From the cell containing the given text, extract its center point as [X, Y] coordinate. 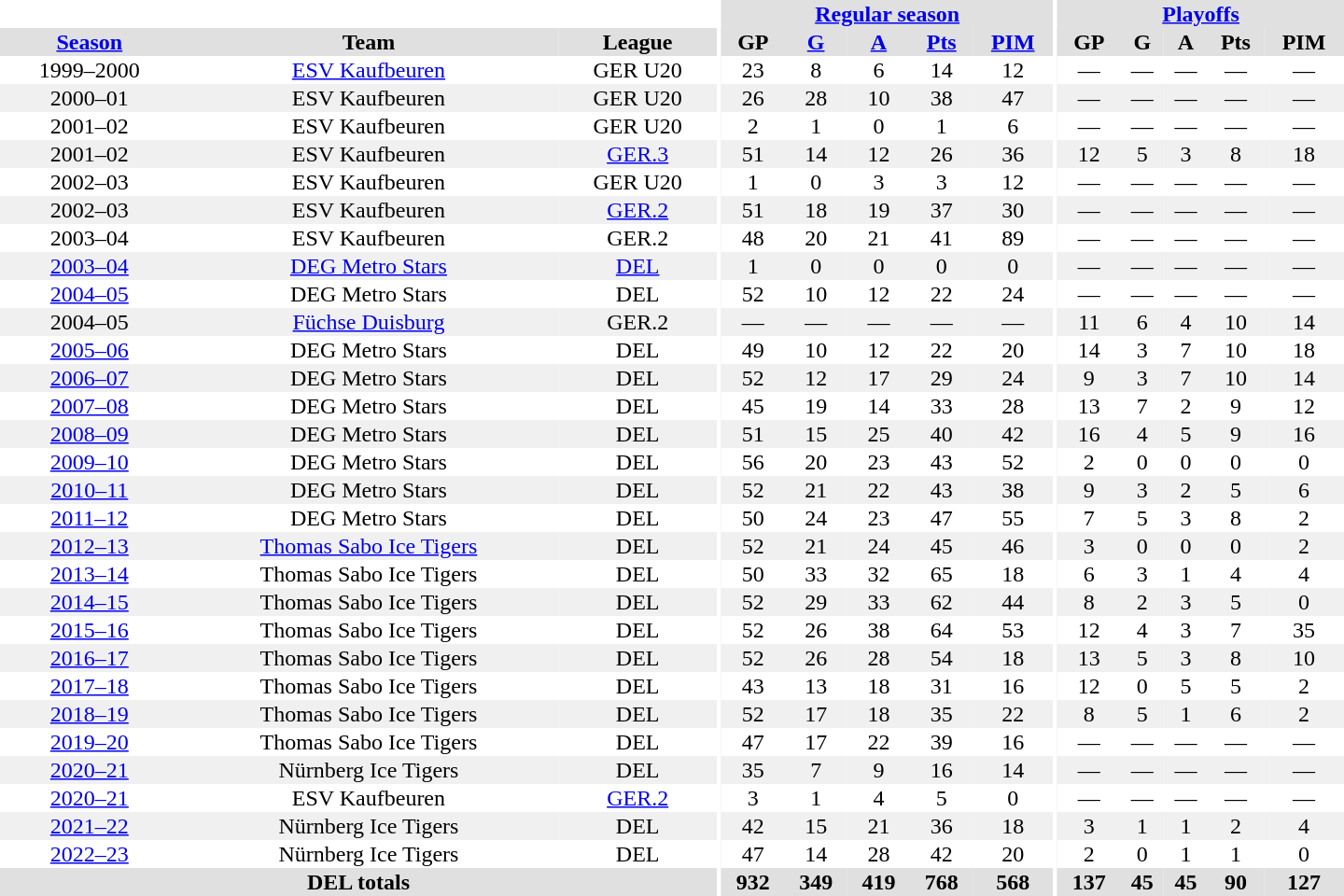
2014–15 [90, 602]
2013–14 [90, 574]
2011–12 [90, 518]
90 [1236, 882]
2022–23 [90, 854]
40 [941, 434]
Regular season [887, 14]
Season [90, 42]
31 [941, 686]
32 [879, 574]
64 [941, 630]
2009–10 [90, 462]
932 [752, 882]
1999–2000 [90, 70]
League [637, 42]
49 [752, 350]
2019–20 [90, 742]
Playoffs [1200, 14]
2012–13 [90, 546]
2016–17 [90, 658]
2006–07 [90, 378]
2007–08 [90, 406]
2000–01 [90, 98]
2021–22 [90, 826]
65 [941, 574]
39 [941, 742]
53 [1013, 630]
2017–18 [90, 686]
Füchse Duisburg [370, 322]
46 [1013, 546]
62 [941, 602]
2005–06 [90, 350]
2008–09 [90, 434]
2010–11 [90, 490]
2015–16 [90, 630]
25 [879, 434]
44 [1013, 602]
349 [816, 882]
48 [752, 238]
30 [1013, 210]
55 [1013, 518]
Team [370, 42]
56 [752, 462]
127 [1304, 882]
54 [941, 658]
89 [1013, 238]
568 [1013, 882]
137 [1088, 882]
2018–19 [90, 714]
37 [941, 210]
41 [941, 238]
GER.3 [637, 154]
419 [879, 882]
768 [941, 882]
DEL totals [358, 882]
11 [1088, 322]
